Pinpoint the cell where the given text exists, returning its (x, y) midpoint coordinate. 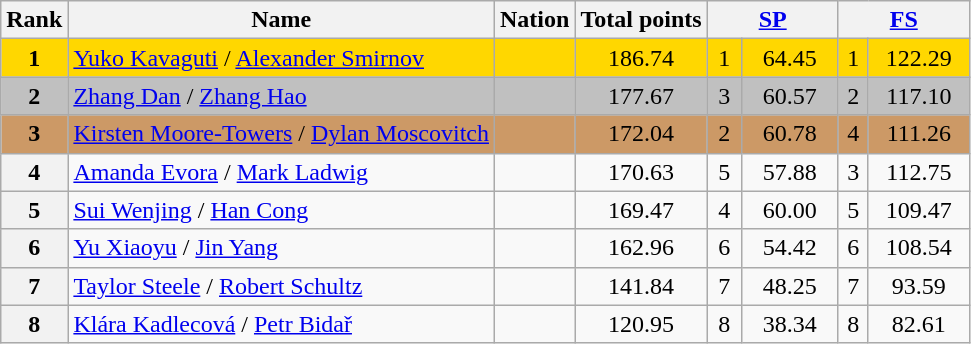
Name (282, 20)
Yuko Kavaguti / Alexander Smirnov (282, 58)
Taylor Steele / Robert Schultz (282, 286)
172.04 (641, 134)
38.34 (790, 324)
Klára Kadlecová / Petr Bidař (282, 324)
FS (904, 20)
Yu Xiaoyu / Jin Yang (282, 248)
122.29 (918, 58)
Sui Wenjing / Han Cong (282, 210)
162.96 (641, 248)
Total points (641, 20)
117.10 (918, 96)
Nation (535, 20)
Zhang Dan / Zhang Hao (282, 96)
177.67 (641, 96)
108.54 (918, 248)
120.95 (641, 324)
141.84 (641, 286)
SP (772, 20)
60.78 (790, 134)
60.57 (790, 96)
60.00 (790, 210)
112.75 (918, 172)
Kirsten Moore-Towers / Dylan Moscovitch (282, 134)
169.47 (641, 210)
109.47 (918, 210)
Rank (34, 20)
93.59 (918, 286)
170.63 (641, 172)
64.45 (790, 58)
Amanda Evora / Mark Ladwig (282, 172)
54.42 (790, 248)
111.26 (918, 134)
48.25 (790, 286)
57.88 (790, 172)
186.74 (641, 58)
82.61 (918, 324)
